Extract the (X, Y) coordinate from the center of the cell holding the provided text.  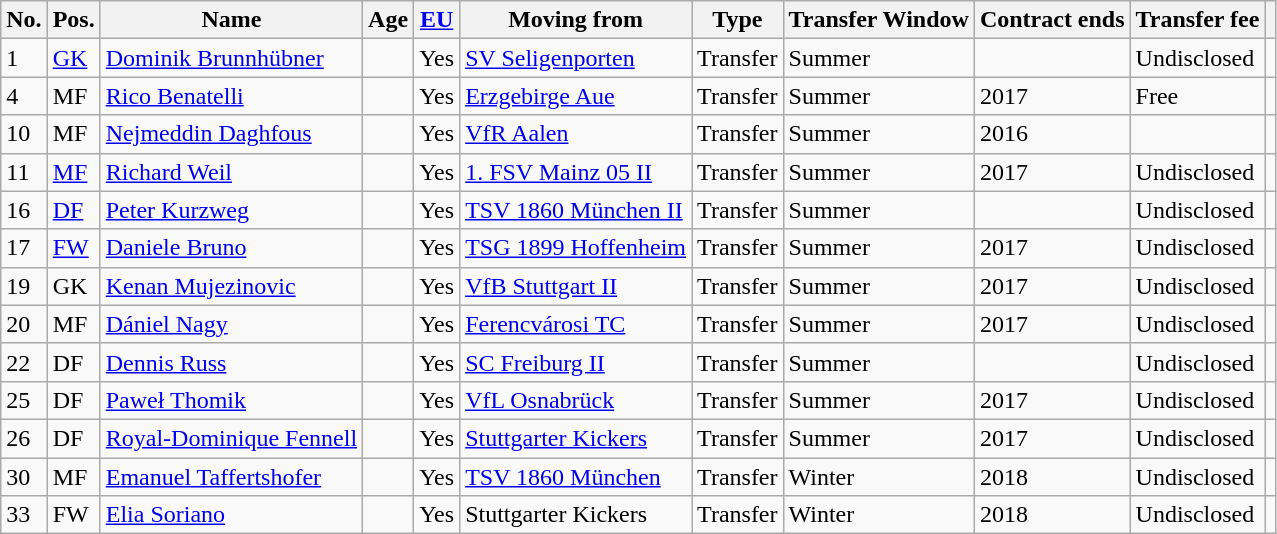
20 (24, 324)
EU (437, 20)
22 (24, 362)
4 (24, 96)
VfR Aalen (576, 134)
25 (24, 400)
11 (24, 172)
Elia Soriano (231, 515)
Dániel Nagy (231, 324)
30 (24, 477)
2016 (1052, 134)
Peter Kurzweg (231, 210)
26 (24, 438)
10 (24, 134)
TSV 1860 München (576, 477)
Moving from (576, 20)
Kenan Mujezinovic (231, 286)
Richard Weil (231, 172)
Dominik Brunnhübner (231, 58)
1. FSV Mainz 05 II (576, 172)
Transfer Window (878, 20)
Dennis Russ (231, 362)
33 (24, 515)
VfB Stuttgart II (576, 286)
Erzgebirge Aue (576, 96)
17 (24, 248)
SV Seligenporten (576, 58)
Ferencvárosi TC (576, 324)
Royal-Dominique Fennell (231, 438)
19 (24, 286)
No. (24, 20)
Contract ends (1052, 20)
16 (24, 210)
SC Freiburg II (576, 362)
Pos. (74, 20)
Daniele Bruno (231, 248)
Free (1198, 96)
Emanuel Taffertshofer (231, 477)
Nejmeddin Daghfous (231, 134)
1 (24, 58)
Paweł Thomik (231, 400)
Name (231, 20)
TSV 1860 München II (576, 210)
Transfer fee (1198, 20)
Rico Benatelli (231, 96)
VfL Osnabrück (576, 400)
TSG 1899 Hoffenheim (576, 248)
Type (738, 20)
Age (388, 20)
